Search for the cell housing the specified text and yield its [x, y] center coordinate. 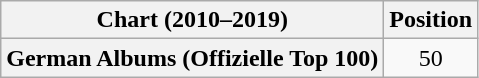
Position [431, 20]
50 [431, 58]
Chart (2010–2019) [192, 20]
German Albums (Offizielle Top 100) [192, 58]
